Find where the given text appears and provide that cell's center as [X, Y] coordinate. 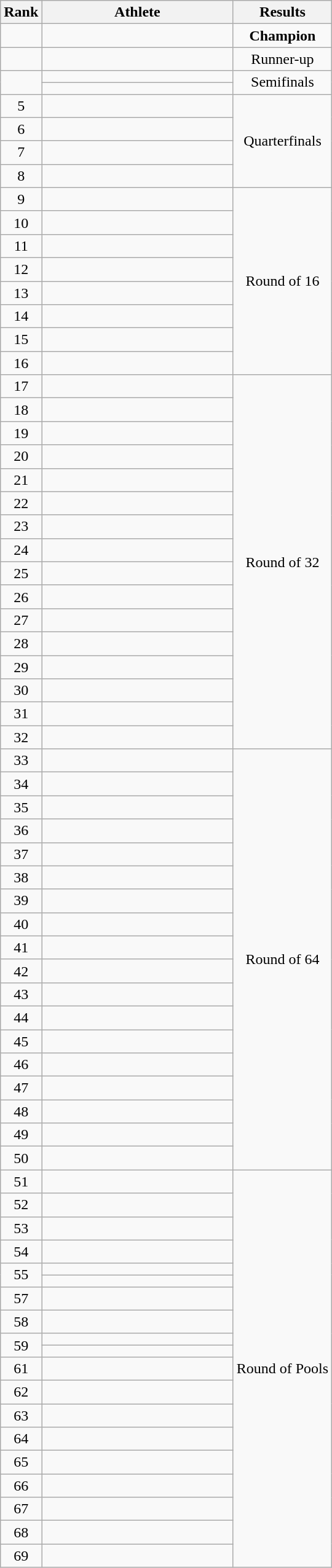
30 [21, 691]
33 [21, 761]
13 [21, 293]
43 [21, 994]
20 [21, 457]
8 [21, 176]
53 [21, 1228]
49 [21, 1135]
51 [21, 1182]
28 [21, 643]
25 [21, 573]
7 [21, 152]
Semifinals [283, 82]
68 [21, 1532]
27 [21, 620]
10 [21, 222]
18 [21, 410]
9 [21, 199]
55 [21, 1275]
57 [21, 1298]
42 [21, 971]
Round of Pools [283, 1369]
37 [21, 854]
16 [21, 363]
Champion [283, 36]
40 [21, 924]
24 [21, 550]
44 [21, 1017]
6 [21, 129]
36 [21, 831]
26 [21, 597]
14 [21, 316]
39 [21, 901]
Results [283, 12]
45 [21, 1041]
21 [21, 480]
41 [21, 947]
58 [21, 1322]
5 [21, 106]
38 [21, 877]
62 [21, 1392]
61 [21, 1368]
69 [21, 1556]
23 [21, 527]
54 [21, 1252]
35 [21, 807]
11 [21, 246]
46 [21, 1065]
66 [21, 1486]
59 [21, 1345]
67 [21, 1509]
64 [21, 1439]
29 [21, 667]
Round of 16 [283, 281]
Athlete [138, 12]
22 [21, 503]
19 [21, 433]
17 [21, 386]
15 [21, 340]
34 [21, 784]
48 [21, 1111]
Round of 32 [283, 562]
12 [21, 269]
Runner-up [283, 59]
31 [21, 714]
Quarterfinals [283, 141]
50 [21, 1158]
Round of 64 [283, 960]
52 [21, 1205]
Rank [21, 12]
47 [21, 1088]
32 [21, 737]
65 [21, 1462]
63 [21, 1415]
